Capture the cell that displays the provided text and extract its (x, y) central coordinate. 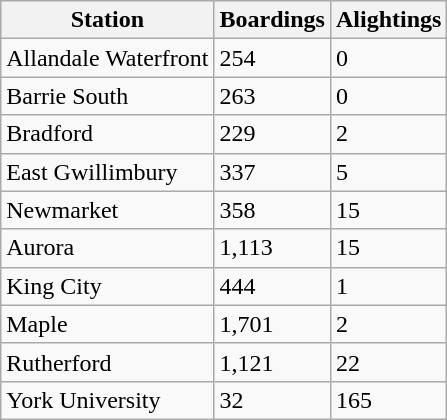
Aurora (108, 248)
32 (272, 400)
Rutherford (108, 362)
1,121 (272, 362)
Bradford (108, 134)
Maple (108, 324)
Barrie South (108, 96)
263 (272, 96)
358 (272, 210)
King City (108, 286)
229 (272, 134)
22 (388, 362)
1,701 (272, 324)
5 (388, 172)
444 (272, 286)
East Gwillimbury (108, 172)
1,113 (272, 248)
Alightings (388, 20)
York University (108, 400)
165 (388, 400)
Newmarket (108, 210)
254 (272, 58)
Boardings (272, 20)
1 (388, 286)
Allandale Waterfront (108, 58)
337 (272, 172)
Station (108, 20)
